Determine the [X, Y] coordinate at the center of the cell enclosing the given text.  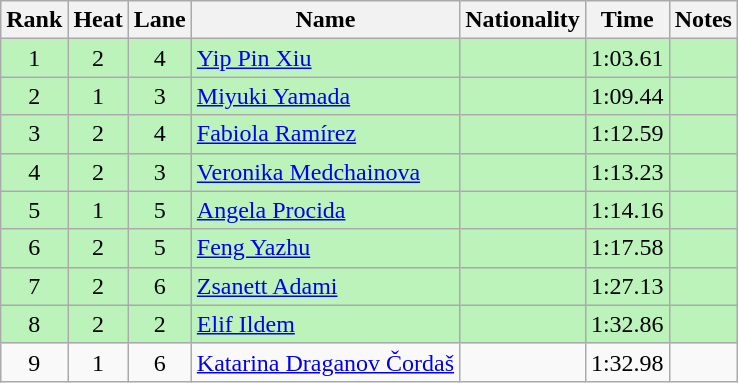
Nationality [523, 20]
Zsanett Adami [325, 286]
1:12.59 [627, 134]
Yip Pin Xiu [325, 58]
1:32.98 [627, 362]
Katarina Draganov Čordaš [325, 362]
1:14.16 [627, 210]
Elif Ildem [325, 324]
1:13.23 [627, 172]
1:27.13 [627, 286]
Notes [703, 20]
Veronika Medchainova [325, 172]
8 [34, 324]
9 [34, 362]
Fabiola Ramírez [325, 134]
7 [34, 286]
Heat [98, 20]
Angela Procida [325, 210]
1:03.61 [627, 58]
Lane [160, 20]
Feng Yazhu [325, 248]
Name [325, 20]
Time [627, 20]
1:17.58 [627, 248]
Rank [34, 20]
1:32.86 [627, 324]
Miyuki Yamada [325, 96]
1:09.44 [627, 96]
